Capture the cell that displays the provided text and extract its (X, Y) central coordinate. 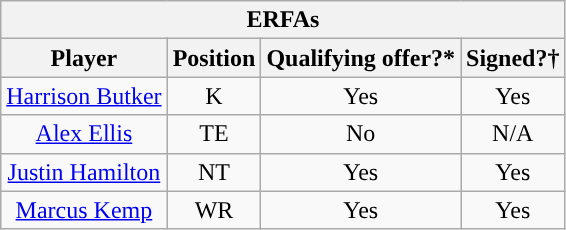
Qualifying offer?* (361, 58)
N/A (513, 134)
No (361, 134)
Justin Hamilton (84, 172)
Harrison Butker (84, 96)
Signed?† (513, 58)
K (214, 96)
Position (214, 58)
Marcus Kemp (84, 210)
Alex Ellis (84, 134)
TE (214, 134)
NT (214, 172)
WR (214, 210)
Player (84, 58)
ERFAs (283, 20)
